Locate the cell with the specified text and output its [X, Y] center coordinate. 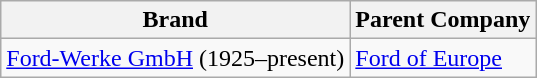
Brand [176, 20]
Ford of Europe [443, 58]
Ford-Werke GmbH (1925–present) [176, 58]
Parent Company [443, 20]
